Return the (X, Y) coordinate for the center point of the cell that contains the specified text.  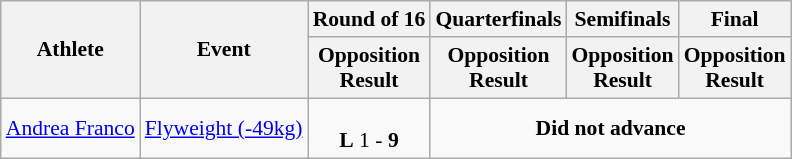
Round of 16 (370, 19)
Final (735, 19)
Quarterfinals (498, 19)
Event (224, 50)
L 1 - 9 (370, 128)
Athlete (70, 50)
Flyweight (-49kg) (224, 128)
Semifinals (622, 19)
Did not advance (610, 128)
Andrea Franco (70, 128)
